Scan for the cell matching the given text and deliver its [x, y] coordinate at center. 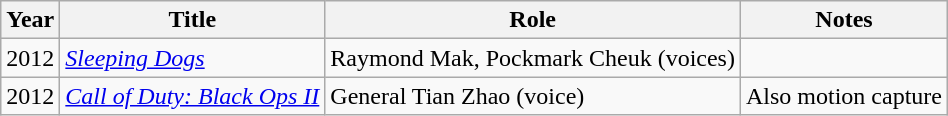
Notes [844, 20]
Raymond Mak, Pockmark Cheuk (voices) [533, 58]
Sleeping Dogs [192, 58]
Title [192, 20]
Role [533, 20]
Call of Duty: Black Ops II [192, 96]
General Tian Zhao (voice) [533, 96]
Also motion capture [844, 96]
Year [30, 20]
